Provide the (X, Y) coordinate of the cell's center where the given text is located.  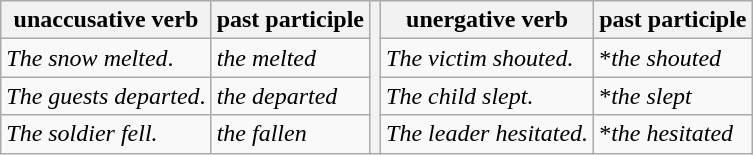
The victim shouted. (488, 58)
The soldier fell. (106, 134)
The child slept. (488, 96)
*the slept (673, 96)
*the hesitated (673, 134)
The leader hesitated. (488, 134)
the departed (290, 96)
*the shouted (673, 58)
unergative verb (488, 20)
The snow melted. (106, 58)
the fallen (290, 134)
unaccusative verb (106, 20)
the melted (290, 58)
The guests departed. (106, 96)
